For the text-containing cell, return its midpoint in [x, y] coordinate format. 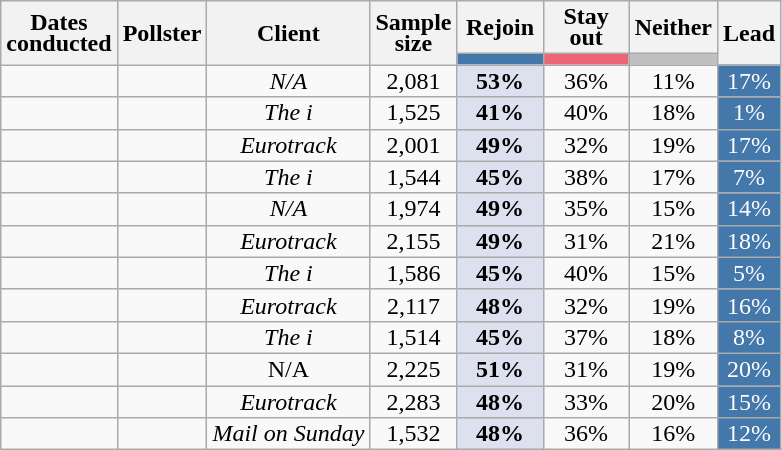
14% [748, 209]
11% [673, 81]
1,532 [414, 434]
38% [586, 177]
5% [748, 273]
Mail on Sunday [288, 434]
1,974 [414, 209]
12% [748, 434]
Pollster [162, 33]
35% [586, 209]
2,081 [414, 81]
Samplesize [414, 33]
2,117 [414, 305]
Rejoin [500, 28]
2,283 [414, 402]
7% [748, 177]
33% [586, 402]
53% [500, 81]
2,225 [414, 369]
21% [673, 241]
2,155 [414, 241]
1,544 [414, 177]
Datesconducted [59, 33]
41% [500, 113]
1,586 [414, 273]
51% [500, 369]
Lead [748, 33]
1,525 [414, 113]
Neither [673, 28]
37% [586, 337]
8% [748, 337]
1% [748, 113]
Client [288, 33]
2,001 [414, 145]
1,514 [414, 337]
Stay out [586, 28]
